Locate the cell with the specified text and output its (X, Y) center coordinate. 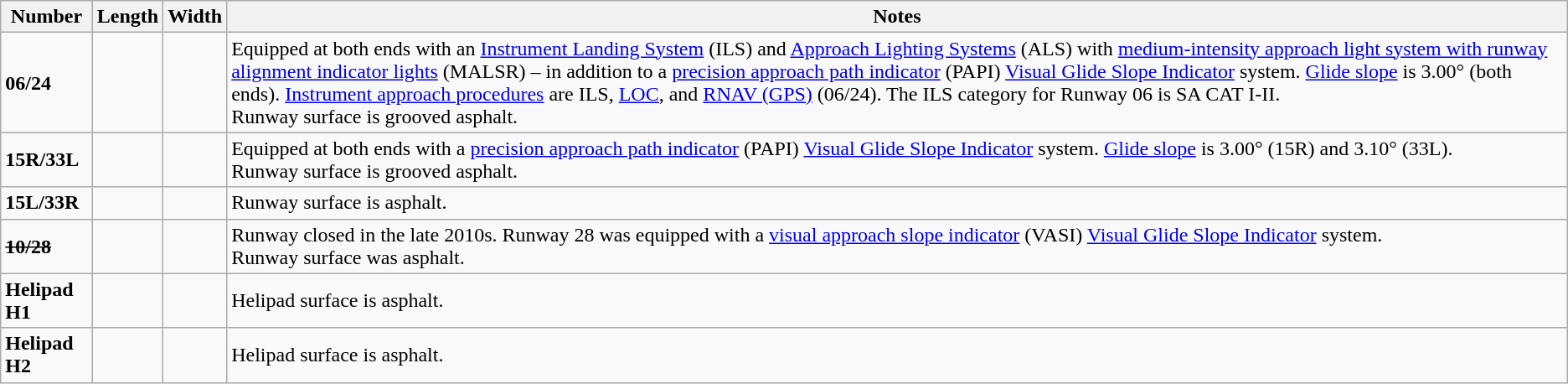
10/28 (47, 246)
15L/33R (47, 203)
Helipad H2 (47, 355)
Runway surface is asphalt. (898, 203)
Number (47, 17)
Width (195, 17)
06/24 (47, 82)
Helipad H1 (47, 300)
15R/33L (47, 159)
Notes (898, 17)
Length (127, 17)
